Search for the cell housing the specified text and yield its [X, Y] center coordinate. 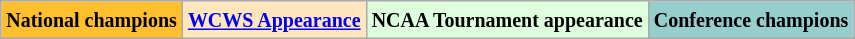
WCWS Appearance [274, 20]
National champions [92, 20]
NCAA Tournament appearance [507, 20]
Conference champions [751, 20]
